Return (X, Y) of the center of cell containing provided text 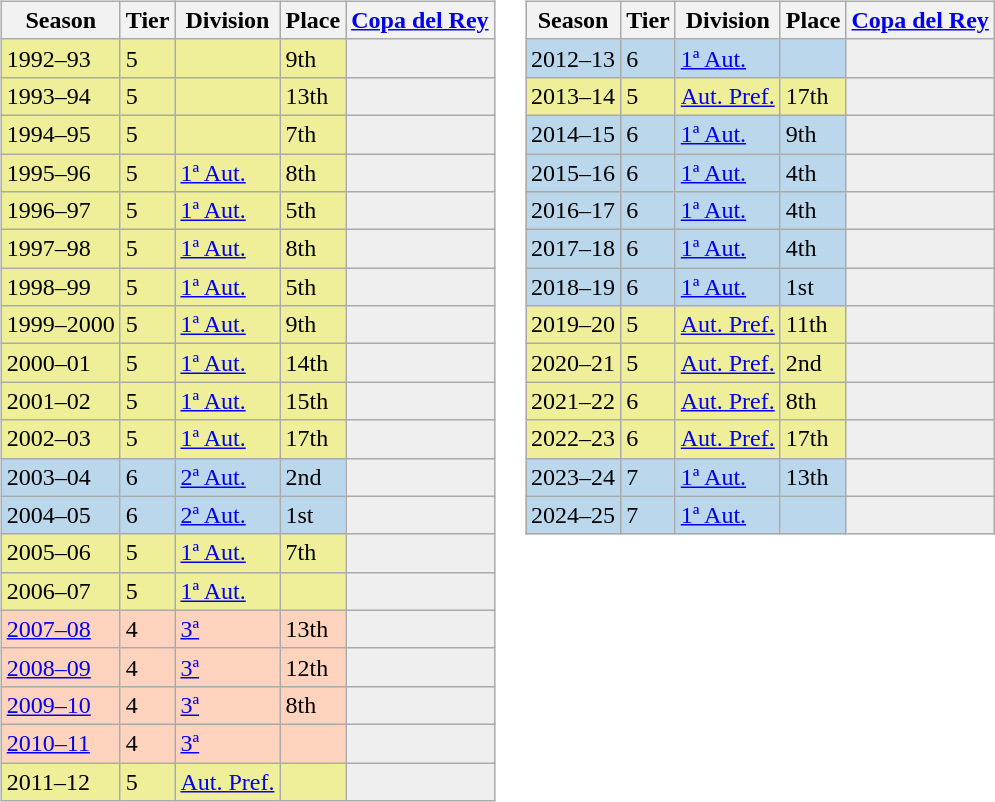
2023–24 (574, 477)
1998–99 (60, 287)
12th (313, 667)
2010–11 (60, 743)
1999–2000 (60, 325)
1995–96 (60, 173)
2017–18 (574, 249)
2020–21 (574, 363)
2015–16 (574, 173)
2000–01 (60, 363)
2016–17 (574, 211)
2019–20 (574, 325)
2018–19 (574, 287)
2024–25 (574, 515)
2004–05 (60, 515)
2003–04 (60, 477)
2012–13 (574, 58)
2008–09 (60, 667)
2007–08 (60, 629)
2006–07 (60, 591)
2002–03 (60, 439)
2011–12 (60, 781)
2009–10 (60, 705)
1997–98 (60, 249)
1994–95 (60, 134)
15th (313, 401)
1992–93 (60, 58)
1993–94 (60, 96)
11th (813, 325)
2013–14 (574, 96)
1996–97 (60, 211)
2001–02 (60, 401)
2005–06 (60, 553)
14th (313, 363)
2014–15 (574, 134)
2021–22 (574, 401)
2022–23 (574, 439)
